Extract the (X, Y) coordinate from the center of the cell holding the provided text.  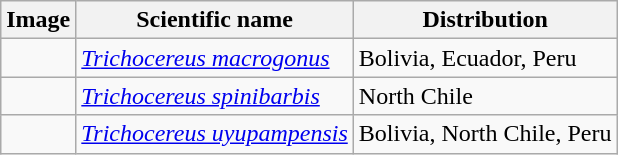
Image (38, 20)
Scientific name (214, 20)
North Chile (485, 96)
Bolivia, North Chile, Peru (485, 134)
Trichocereus uyupampensis (214, 134)
Distribution (485, 20)
Trichocereus spinibarbis (214, 96)
Bolivia, Ecuador, Peru (485, 58)
Trichocereus macrogonus (214, 58)
